Locate the cell with the specified text and output its (x, y) center coordinate. 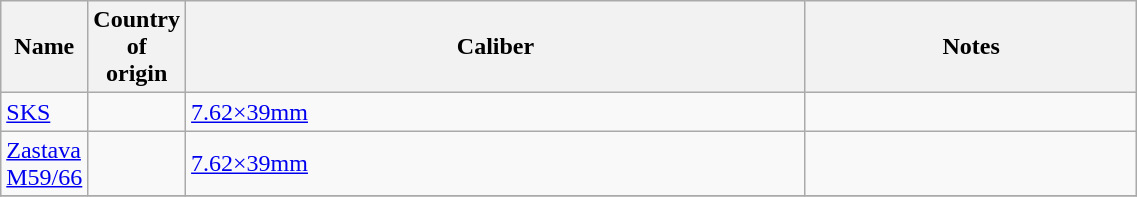
Zastava M59/66 (44, 164)
Caliber (496, 47)
Notes (970, 47)
Name (44, 47)
Country of origin (137, 47)
SKS (44, 112)
